Extract the (X, Y) coordinate from the center of the cell holding the provided text.  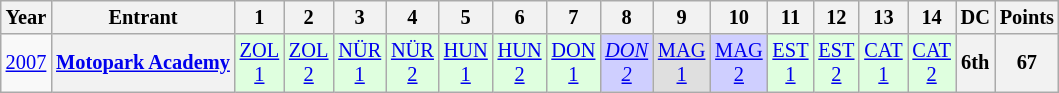
MAG1 (682, 63)
67 (1027, 63)
14 (932, 17)
EST2 (836, 63)
NÜR1 (360, 63)
MAG2 (738, 63)
6th (976, 63)
7 (573, 17)
11 (791, 17)
Motopark Academy (143, 63)
Year (26, 17)
10 (738, 17)
1 (260, 17)
2 (308, 17)
ZOL2 (308, 63)
HUN2 (520, 63)
2007 (26, 63)
DC (976, 17)
5 (466, 17)
4 (412, 17)
3 (360, 17)
ZOL1 (260, 63)
CAT1 (883, 63)
9 (682, 17)
NÜR2 (412, 63)
CAT2 (932, 63)
12 (836, 17)
EST1 (791, 63)
DON1 (573, 63)
6 (520, 17)
DON2 (626, 63)
Entrant (143, 17)
13 (883, 17)
HUN1 (466, 63)
Points (1027, 17)
8 (626, 17)
